Locate the cell with the specified text and output its (x, y) center coordinate. 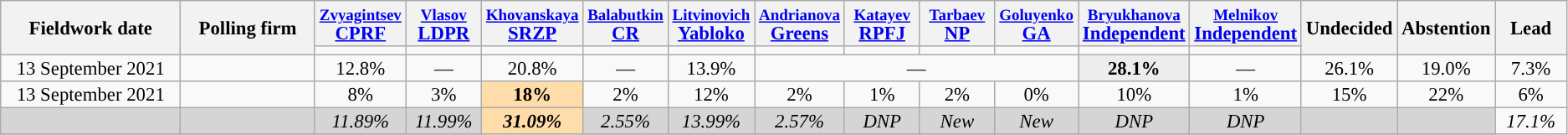
10% (1135, 95)
TarbaevNP (957, 23)
AndrianovaGreens (800, 23)
Undecided (1349, 29)
19.0% (1446, 69)
VlasovLDPR (443, 23)
26.1% (1349, 69)
6% (1531, 95)
LitvinovichYabloko (711, 23)
2.57% (800, 122)
MelnikovIndependent (1245, 23)
KatayevRPFJ (882, 23)
BryukhanovaIndependent (1135, 23)
Lead (1531, 29)
13.9% (711, 69)
22% (1446, 95)
28.1% (1135, 69)
8% (360, 95)
3% (443, 95)
Fieldwork date (90, 29)
GoluyenkoGA (1037, 23)
31.09% (532, 122)
12% (711, 95)
11.89% (360, 122)
0% (1037, 95)
12.8% (360, 69)
7.3% (1531, 69)
Abstention (1446, 29)
KhovanskayaSRZP (532, 23)
13.99% (711, 122)
15% (1349, 95)
Polling firm (248, 29)
ZvyagintsevCPRF (360, 23)
17.1% (1531, 122)
2.55% (626, 122)
BalabutkinCR (626, 23)
20.8% (532, 69)
18% (532, 95)
11.99% (443, 122)
